Determine the [x, y] coordinate at the center of the cell enclosing the given text.  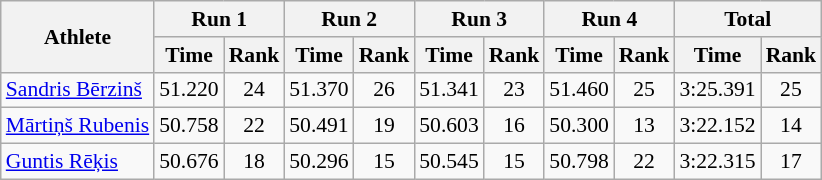
Athlete [78, 36]
50.491 [318, 126]
3:22.152 [717, 126]
51.460 [578, 90]
Run 1 [219, 19]
Total [748, 19]
23 [514, 90]
Guntis Rēķis [78, 162]
16 [514, 126]
51.220 [188, 90]
3:22.315 [717, 162]
17 [792, 162]
Run 4 [609, 19]
Run 2 [349, 19]
50.676 [188, 162]
51.370 [318, 90]
50.300 [578, 126]
3:25.391 [717, 90]
14 [792, 126]
50.758 [188, 126]
24 [254, 90]
Run 3 [479, 19]
50.545 [448, 162]
19 [384, 126]
50.296 [318, 162]
50.798 [578, 162]
18 [254, 162]
26 [384, 90]
50.603 [448, 126]
Sandris Bērzinš [78, 90]
51.341 [448, 90]
13 [644, 126]
Mārtiņš Rubenis [78, 126]
